Return [X, Y] of the center of cell containing provided text 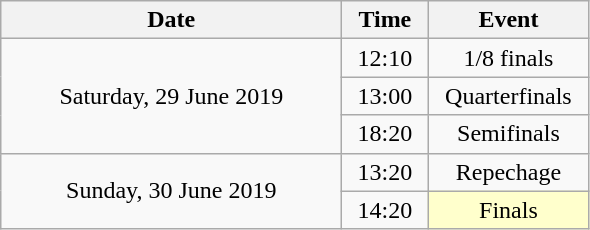
Event [508, 20]
13:20 [385, 172]
14:20 [385, 210]
Semifinals [508, 134]
Time [385, 20]
1/8 finals [508, 58]
12:10 [385, 58]
Date [172, 20]
Finals [508, 210]
Repechage [508, 172]
13:00 [385, 96]
Quarterfinals [508, 96]
18:20 [385, 134]
Sunday, 30 June 2019 [172, 191]
Saturday, 29 June 2019 [172, 96]
